Pinpoint the cell where the given text exists, returning its [x, y] midpoint coordinate. 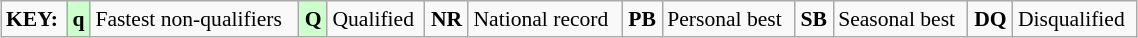
NR [447, 19]
PB [642, 19]
q [78, 19]
National record [545, 19]
Fastest non-qualifiers [194, 19]
Seasonal best [900, 19]
DQ [990, 19]
Personal best [728, 19]
KEY: [34, 19]
Disqualified [1075, 19]
Qualified [376, 19]
SB [814, 19]
Q [314, 19]
